Pinpoint the cell where the given text exists, returning its [x, y] midpoint coordinate. 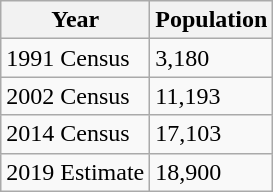
18,900 [212, 172]
17,103 [212, 134]
2002 Census [76, 96]
2019 Estimate [76, 172]
1991 Census [76, 58]
2014 Census [76, 134]
3,180 [212, 58]
Year [76, 20]
11,193 [212, 96]
Population [212, 20]
